Capture the cell that displays the provided text and extract its (X, Y) central coordinate. 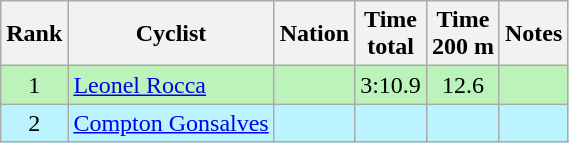
2 (34, 123)
3:10.9 (391, 85)
Compton Gonsalves (171, 123)
Cyclist (171, 34)
Timetotal (391, 34)
12.6 (462, 85)
Rank (34, 34)
1 (34, 85)
Leonel Rocca (171, 85)
Nation (314, 34)
Time200 m (462, 34)
Notes (533, 34)
